Scan for the cell matching the given text and deliver its (x, y) coordinate at center. 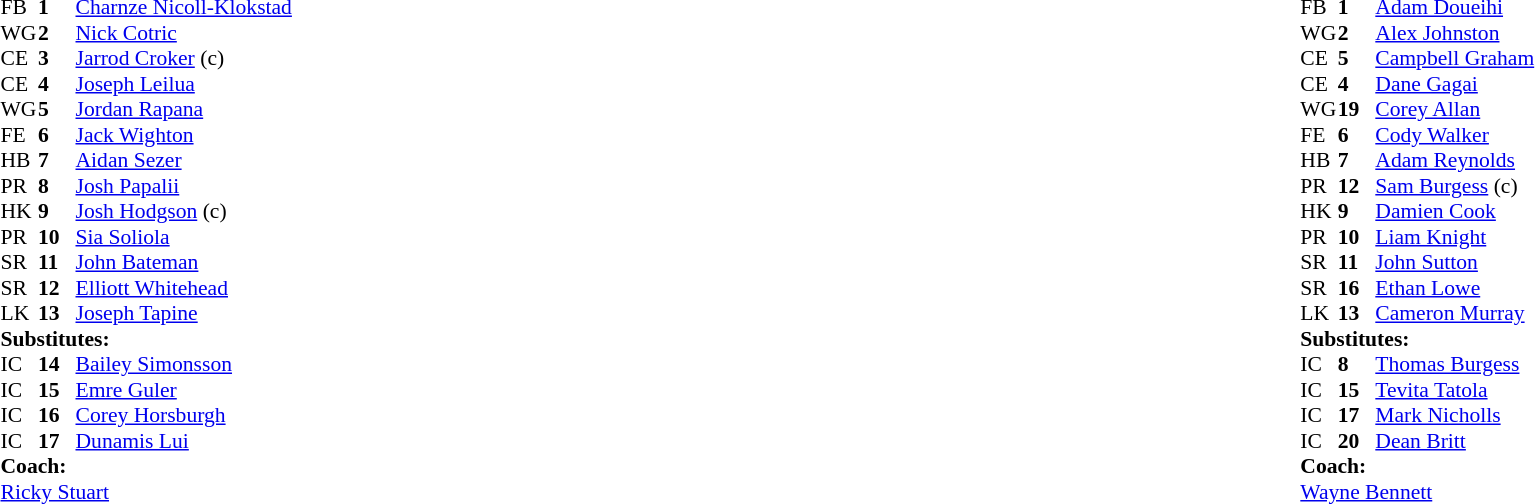
Liam Knight (1454, 237)
Cameron Murray (1454, 313)
Emre Guler (184, 390)
3 (57, 59)
Nick Cotric (184, 33)
Ethan Lowe (1454, 288)
Campbell Graham (1454, 59)
Dunamis Lui (184, 441)
Sam Burgess (c) (1454, 186)
Cody Walker (1454, 135)
Alex Johnston (1454, 33)
Aidan Sezer (184, 161)
Mark Nicholls (1454, 415)
Damien Cook (1454, 211)
Corey Allan (1454, 109)
Dean Britt (1454, 441)
Joseph Leilua (184, 84)
Sia Soliola (184, 237)
Jordan Rapana (184, 109)
Corey Horsburgh (184, 415)
14 (57, 365)
Dane Gagai (1454, 84)
Tevita Tatola (1454, 390)
20 (1357, 441)
Jarrod Croker (c) (184, 59)
Jack Wighton (184, 135)
Adam Reynolds (1454, 161)
Josh Hodgson (c) (184, 211)
John Sutton (1454, 263)
Josh Papalii (184, 186)
Elliott Whitehead (184, 288)
19 (1357, 109)
John Bateman (184, 263)
Bailey Simonsson (184, 365)
Thomas Burgess (1454, 365)
Joseph Tapine (184, 313)
